Scan for the cell matching the given text and deliver its (X, Y) coordinate at center. 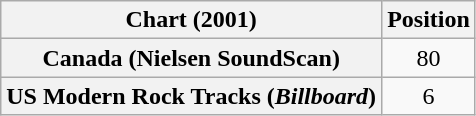
80 (429, 58)
Canada (Nielsen SoundScan) (192, 58)
Chart (2001) (192, 20)
6 (429, 96)
Position (429, 20)
US Modern Rock Tracks (Billboard) (192, 96)
